Scan for the cell matching the given text and deliver its [x, y] coordinate at center. 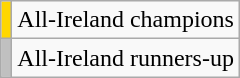
All-Ireland champions [126, 20]
All-Ireland runners-up [126, 58]
